Capture the cell that displays the provided text and extract its [x, y] central coordinate. 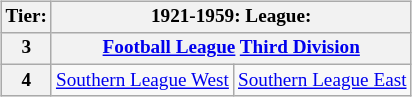
Southern League West [142, 80]
1921-1959: League: [231, 17]
Tier: [26, 17]
Football League Third Division [231, 49]
4 [26, 80]
3 [26, 49]
Southern League East [322, 80]
